Scan for the cell matching the given text and deliver its (X, Y) coordinate at center. 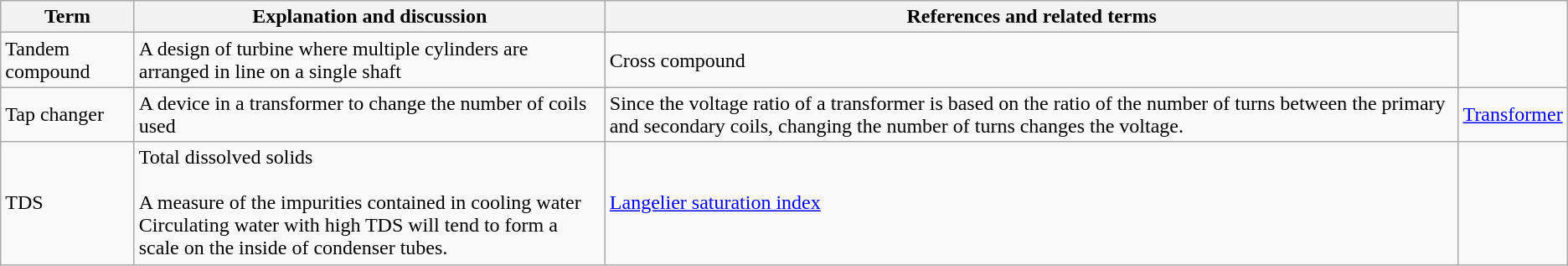
Term (67, 17)
Tap changer (67, 114)
TDS (67, 203)
Cross compound (1032, 60)
A design of turbine where multiple cylinders are arranged in line on a single shaft (369, 60)
Explanation and discussion (369, 17)
Tandem compound (67, 60)
References and related terms (1032, 17)
Transformer (1513, 114)
A device in a transformer to change the number of coils used (369, 114)
Langelier saturation index (1032, 203)
